Locate the cell with the specified text and output its (X, Y) center coordinate. 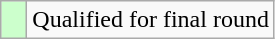
Qualified for final round (151, 20)
